Find where the given text appears and provide that cell's center as [X, Y] coordinate. 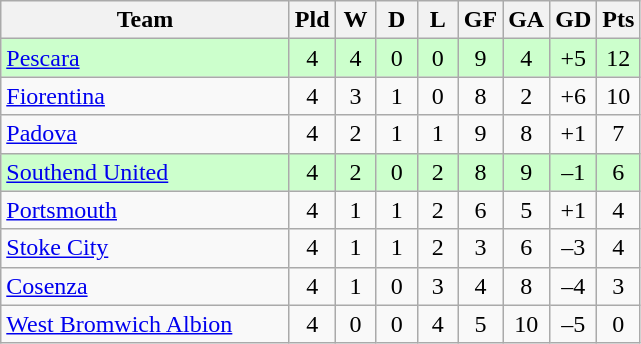
Pld [312, 20]
–4 [574, 286]
Padova [146, 134]
GF [480, 20]
7 [618, 134]
L [438, 20]
Cosenza [146, 286]
–5 [574, 324]
West Bromwich Albion [146, 324]
W [356, 20]
Portsmouth [146, 210]
+6 [574, 96]
–3 [574, 248]
12 [618, 58]
Stoke City [146, 248]
Pts [618, 20]
Team [146, 20]
–1 [574, 172]
Southend United [146, 172]
GD [574, 20]
Fiorentina [146, 96]
GA [526, 20]
+5 [574, 58]
Pescara [146, 58]
D [396, 20]
